Search for the cell housing the specified text and yield its (x, y) center coordinate. 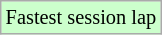
Fastest session lap (81, 17)
